Search for the cell housing the specified text and yield its (X, Y) center coordinate. 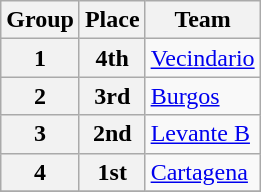
Levante B (202, 134)
2nd (112, 134)
2 (40, 96)
1st (112, 172)
Burgos (202, 96)
Vecindario (202, 58)
Cartagena (202, 172)
1 (40, 58)
Place (112, 20)
3 (40, 134)
4th (112, 58)
3rd (112, 96)
4 (40, 172)
Team (202, 20)
Group (40, 20)
